Find where the given text appears and provide that cell's center as [X, Y] coordinate. 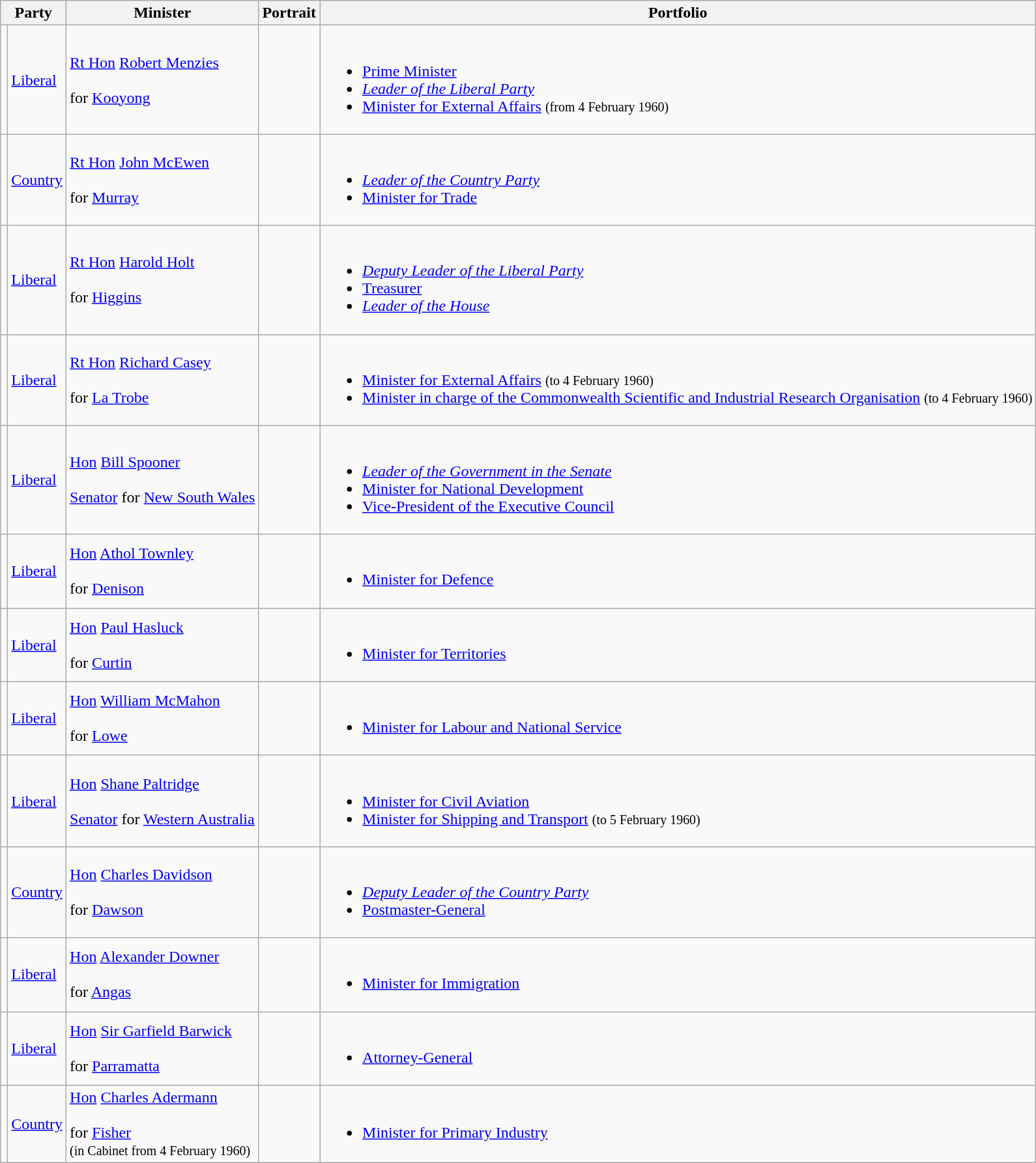
Leader of the Government in the SenateMinister for National DevelopmentVice-President of the Executive Council [678, 480]
Party [34, 13]
Hon Sir Garfield Barwick for Parramatta [163, 1048]
Hon Athol Townley for Denison [163, 571]
Rt Hon Richard Casey for La Trobe [163, 380]
Hon Bill Spooner Senator for New South Wales [163, 480]
Minister for Defence [678, 571]
Hon William McMahon for Lowe [163, 718]
Prime MinisterLeader of the Liberal PartyMinister for External Affairs (from 4 February 1960) [678, 79]
Rt Hon John McEwen for Murray [163, 180]
Rt Hon Harold Holt for Higgins [163, 280]
Minister for Civil AviationMinister for Shipping and Transport (to 5 February 1960) [678, 801]
Attorney-General [678, 1048]
Deputy Leader of the Country PartyPostmaster-General [678, 892]
Minister for Labour and National Service [678, 718]
Hon Charles Adermann for Fisher (in Cabinet from 4 February 1960) [163, 1125]
Minister [163, 13]
Rt Hon Robert Menzies for Kooyong [163, 79]
Leader of the Country PartyMinister for Trade [678, 180]
Hon Shane Paltridge Senator for Western Australia [163, 801]
Deputy Leader of the Liberal PartyTreasurerLeader of the House [678, 280]
Portfolio [678, 13]
Hon Charles Davidson for Dawson [163, 892]
Minister for Territories [678, 645]
Minister for Immigration [678, 975]
Portrait [289, 13]
Hon Alexander Downer for Angas [163, 975]
Hon Paul Hasluck for Curtin [163, 645]
Minister for Primary Industry [678, 1125]
